Locate the cell with the specified text and output its (x, y) center coordinate. 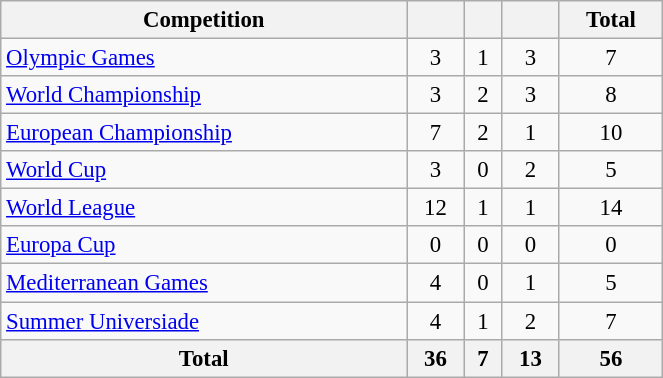
10 (611, 133)
World Championship (204, 95)
56 (611, 358)
36 (436, 358)
World League (204, 208)
Olympic Games (204, 58)
Europa Cup (204, 245)
13 (530, 358)
14 (611, 208)
Competition (204, 20)
European Championship (204, 133)
12 (436, 208)
World Cup (204, 170)
8 (611, 95)
Summer Universiade (204, 321)
Mediterranean Games (204, 283)
